Return (x, y) of the center of cell containing provided text 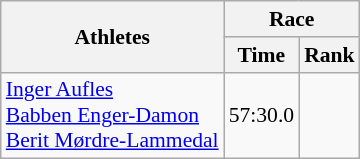
Athletes (112, 36)
Race (292, 19)
Time (262, 55)
57:30.0 (262, 116)
Inger AuflesBabben Enger-DamonBerit Mørdre-Lammedal (112, 116)
Rank (330, 55)
